Scan for the cell matching the given text and deliver its [x, y] coordinate at center. 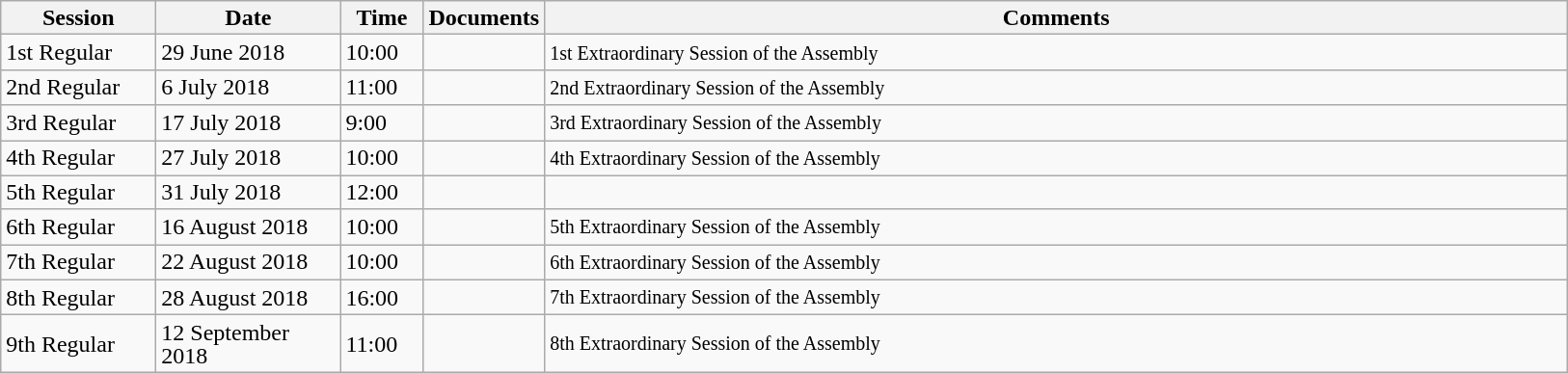
4th Extraordinary Session of the Assembly [1057, 158]
8th Extraordinary Session of the Assembly [1057, 343]
Documents [484, 17]
Date [249, 17]
17 July 2018 [249, 123]
29 June 2018 [249, 52]
9:00 [382, 123]
5th Regular [79, 193]
6th Regular [79, 227]
31 July 2018 [249, 193]
16 August 2018 [249, 227]
3rd Extraordinary Session of the Assembly [1057, 123]
Comments [1057, 17]
8th Regular [79, 297]
6th Extraordinary Session of the Assembly [1057, 262]
12 September 2018 [249, 343]
27 July 2018 [249, 158]
7th Extraordinary Session of the Assembly [1057, 297]
7th Regular [79, 262]
4th Regular [79, 158]
Time [382, 17]
2nd Extraordinary Session of the Assembly [1057, 87]
22 August 2018 [249, 262]
5th Extraordinary Session of the Assembly [1057, 227]
9th Regular [79, 343]
2nd Regular [79, 87]
12:00 [382, 193]
Session [79, 17]
28 August 2018 [249, 297]
1st Extraordinary Session of the Assembly [1057, 52]
1st Regular [79, 52]
3rd Regular [79, 123]
6 July 2018 [249, 87]
16:00 [382, 297]
